Locate the cell with the specified text and output its [x, y] center coordinate. 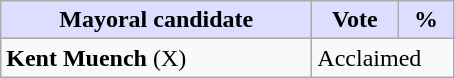
Acclaimed [383, 58]
Vote [355, 20]
Kent Muench (X) [156, 58]
Mayoral candidate [156, 20]
% [426, 20]
